Search for the cell housing the specified text and yield its (x, y) center coordinate. 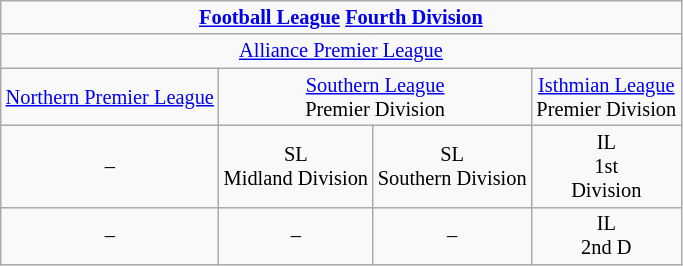
Northern Premier League (110, 97)
Southern LeaguePremier Division (376, 97)
Alliance Premier League (341, 51)
IL1stDivision (606, 166)
IL2nd D (606, 236)
SLMidland Division (296, 166)
Football League Fourth Division (341, 17)
SLSouthern Division (452, 166)
Isthmian LeaguePremier Division (606, 97)
